For the text-containing cell, return its midpoint in [X, Y] coordinate format. 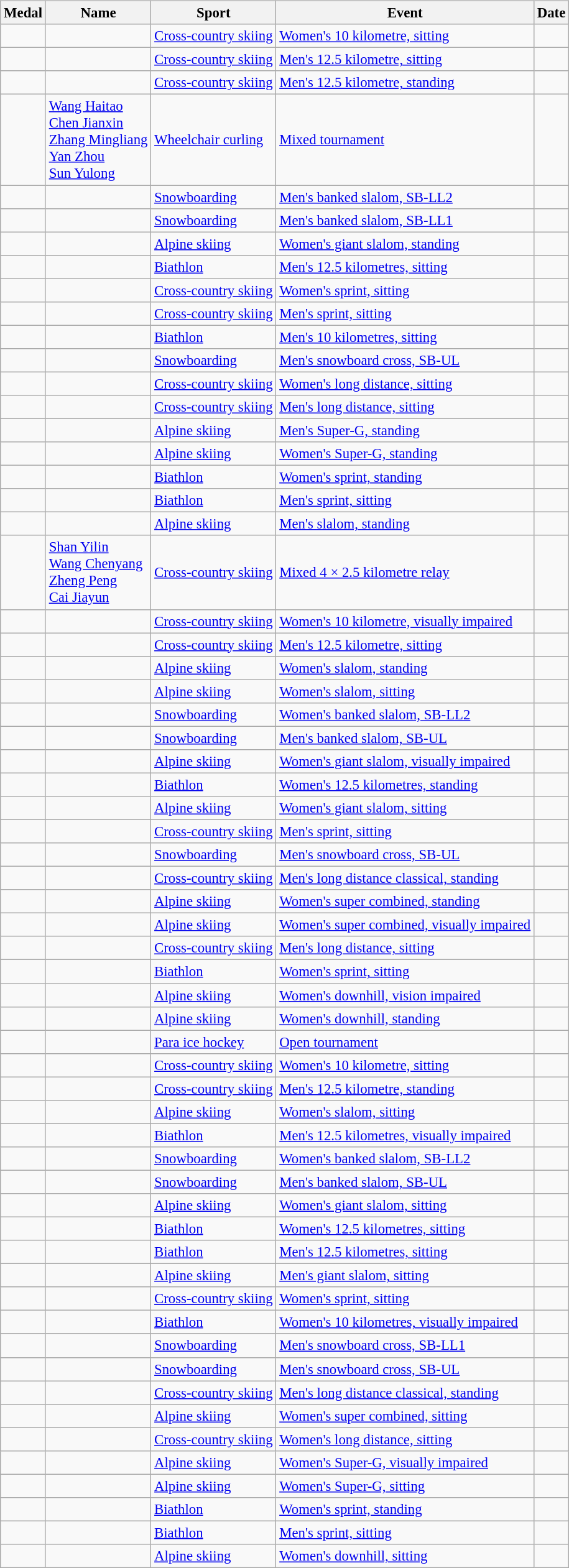
Men's slalom, standing [405, 524]
Women's Super-G, visually impaired [405, 1462]
Shan YilinWang ChenyangZheng PengCai Jiayun [98, 572]
Women's Super-G, sitting [405, 1486]
Women's 10 kilometre, visually impaired [405, 621]
Wang HaitaoChen JianxinZhang MingliangYan ZhouSun Yulong [98, 140]
Women's giant slalom, standing [405, 244]
Event [405, 13]
Wheelchair curling [214, 140]
Women's super combined, sitting [405, 1416]
Women's 12.5 kilometres, sitting [405, 1229]
Men's giant slalom, sitting [405, 1276]
Date [551, 13]
Men's 10 kilometres, sitting [405, 337]
Women's super combined, visually impaired [405, 925]
Mixed 4 × 2.5 kilometre relay [405, 572]
Women's downhill, standing [405, 1018]
Women's downhill, sitting [405, 1556]
Women's downhill, vision impaired [405, 995]
Sport [214, 13]
Mixed tournament [405, 140]
Women's 10 kilometres, visually impaired [405, 1322]
Men's snowboard cross, SB-LL1 [405, 1345]
Open tournament [405, 1042]
Women's giant slalom, visually impaired [405, 762]
Men's banked slalom, SB-LL1 [405, 220]
Men's Super-G, standing [405, 430]
Men's 12.5 kilometres, visually impaired [405, 1135]
Women's 12.5 kilometres, standing [405, 785]
Name [98, 13]
Women's Super-G, standing [405, 454]
Women's slalom, standing [405, 668]
Women's super combined, standing [405, 902]
Para ice hockey [214, 1042]
Men's banked slalom, SB-LL2 [405, 197]
Medal [24, 13]
